Determine the [x, y] coordinate at the center of the cell enclosing the given text.  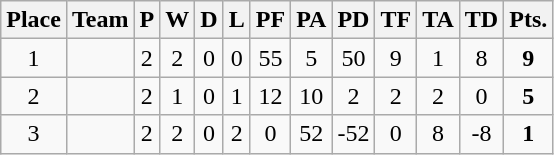
TD [481, 20]
-52 [354, 134]
W [178, 20]
PD [354, 20]
-8 [481, 134]
52 [312, 134]
L [236, 20]
12 [270, 96]
PF [270, 20]
10 [312, 96]
P [147, 20]
PA [312, 20]
Team [100, 20]
55 [270, 58]
TA [438, 20]
Place [34, 20]
3 [34, 134]
D [209, 20]
TF [396, 20]
Pts. [528, 20]
50 [354, 58]
